Locate the cell with the specified text and output its (X, Y) center coordinate. 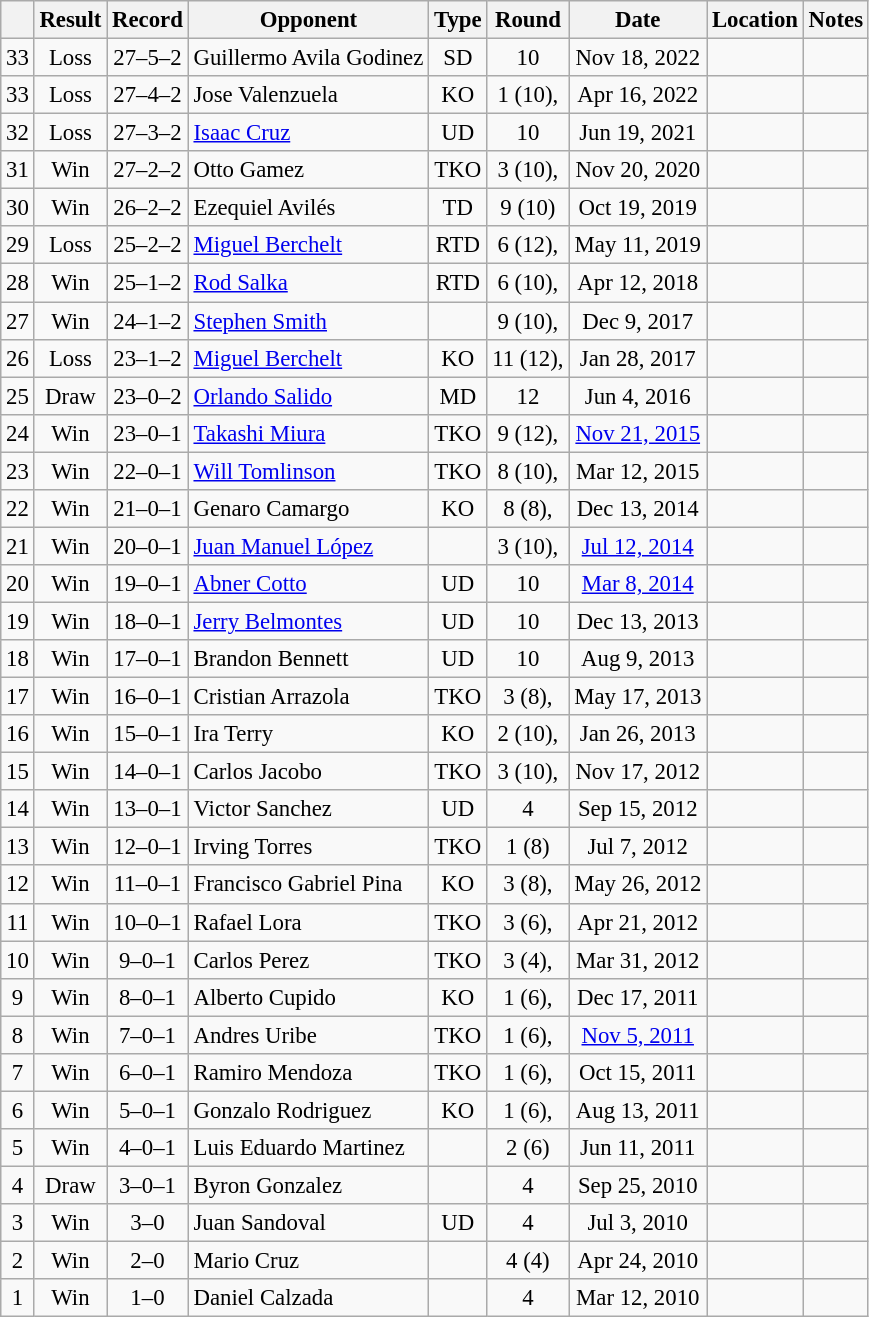
Apr 16, 2022 (638, 95)
Mar 31, 2012 (638, 960)
Genaro Camargo (308, 509)
Apr 21, 2012 (638, 922)
Notes (836, 20)
25–1–2 (148, 283)
23–0–1 (148, 433)
23–1–2 (148, 358)
Aug 9, 2013 (638, 659)
2–0 (148, 1261)
3 (4), (528, 960)
Apr 12, 2018 (638, 283)
8 (10), (528, 471)
Mario Cruz (308, 1261)
Victor Sanchez (308, 809)
14 (18, 809)
22–0–1 (148, 471)
Sep 25, 2010 (638, 1185)
18 (18, 659)
6 (10), (528, 283)
6 (12), (528, 245)
2 (10), (528, 734)
19–0–1 (148, 584)
Nov 5, 2011 (638, 1035)
Andres Uribe (308, 1035)
25–2–2 (148, 245)
Aug 13, 2011 (638, 1110)
3 (6), (528, 922)
7 (18, 1073)
Carlos Perez (308, 960)
May 26, 2012 (638, 885)
Daniel Calzada (308, 1298)
13 (18, 847)
Type (458, 20)
5 (18, 1148)
9 (18, 997)
17–0–1 (148, 659)
Orlando Salido (308, 396)
Jul 3, 2010 (638, 1223)
7–0–1 (148, 1035)
1 (8) (528, 847)
20–0–1 (148, 546)
30 (18, 208)
Jan 26, 2013 (638, 734)
21–0–1 (148, 509)
Dec 13, 2014 (638, 509)
Location (756, 20)
11 (12), (528, 358)
15 (18, 772)
Nov 21, 2015 (638, 433)
Isaac Cruz (308, 133)
3–0 (148, 1223)
13–0–1 (148, 809)
27–2–2 (148, 170)
5–0–1 (148, 1110)
8 (8), (528, 509)
Date (638, 20)
20 (18, 584)
16 (18, 734)
Jose Valenzuela (308, 95)
9 (12), (528, 433)
Luis Eduardo Martinez (308, 1148)
MD (458, 396)
Jun 19, 2021 (638, 133)
8 (18, 1035)
31 (18, 170)
32 (18, 133)
Nov 17, 2012 (638, 772)
Will Tomlinson (308, 471)
4 (4) (528, 1261)
9 (10) (528, 208)
Abner Cotto (308, 584)
18–0–1 (148, 621)
24 (18, 433)
Juan Sandoval (308, 1223)
Dec 9, 2017 (638, 321)
27–4–2 (148, 95)
23–0–2 (148, 396)
27–5–2 (148, 58)
11 (18, 922)
Jul 7, 2012 (638, 847)
Francisco Gabriel Pina (308, 885)
Dec 13, 2013 (638, 621)
3 (18, 1223)
15–0–1 (148, 734)
Jun 11, 2011 (638, 1148)
9–0–1 (148, 960)
Mar 12, 2010 (638, 1298)
16–0–1 (148, 697)
27–3–2 (148, 133)
Mar 12, 2015 (638, 471)
26–2–2 (148, 208)
Irving Torres (308, 847)
21 (18, 546)
Ezequiel Avilés (308, 208)
Nov 18, 2022 (638, 58)
Nov 20, 2020 (638, 170)
Alberto Cupido (308, 997)
Jun 4, 2016 (638, 396)
Carlos Jacobo (308, 772)
Rafael Lora (308, 922)
Mar 8, 2014 (638, 584)
23 (18, 471)
Opponent (308, 20)
27 (18, 321)
4–0–1 (148, 1148)
Jul 12, 2014 (638, 546)
Jan 28, 2017 (638, 358)
10–0–1 (148, 922)
2 (18, 1261)
Sep 15, 2012 (638, 809)
11–0–1 (148, 885)
Juan Manuel López (308, 546)
14–0–1 (148, 772)
TD (458, 208)
1 (10), (528, 95)
1–0 (148, 1298)
May 17, 2013 (638, 697)
Ira Terry (308, 734)
Takashi Miura (308, 433)
Cristian Arrazola (308, 697)
28 (18, 283)
Record (148, 20)
Stephen Smith (308, 321)
6–0–1 (148, 1073)
Oct 19, 2019 (638, 208)
Guillermo Avila Godinez (308, 58)
Gonzalo Rodriguez (308, 1110)
Brandon Bennett (308, 659)
22 (18, 509)
24–1–2 (148, 321)
May 11, 2019 (638, 245)
9 (10), (528, 321)
25 (18, 396)
Round (528, 20)
8–0–1 (148, 997)
29 (18, 245)
Oct 15, 2011 (638, 1073)
17 (18, 697)
Rod Salka (308, 283)
12–0–1 (148, 847)
1 (18, 1298)
19 (18, 621)
2 (6) (528, 1148)
6 (18, 1110)
Apr 24, 2010 (638, 1261)
Ramiro Mendoza (308, 1073)
Dec 17, 2011 (638, 997)
Result (70, 20)
Byron Gonzalez (308, 1185)
Otto Gamez (308, 170)
SD (458, 58)
3–0–1 (148, 1185)
26 (18, 358)
Jerry Belmontes (308, 621)
